Pinpoint the cell where the given text exists, returning its [X, Y] midpoint coordinate. 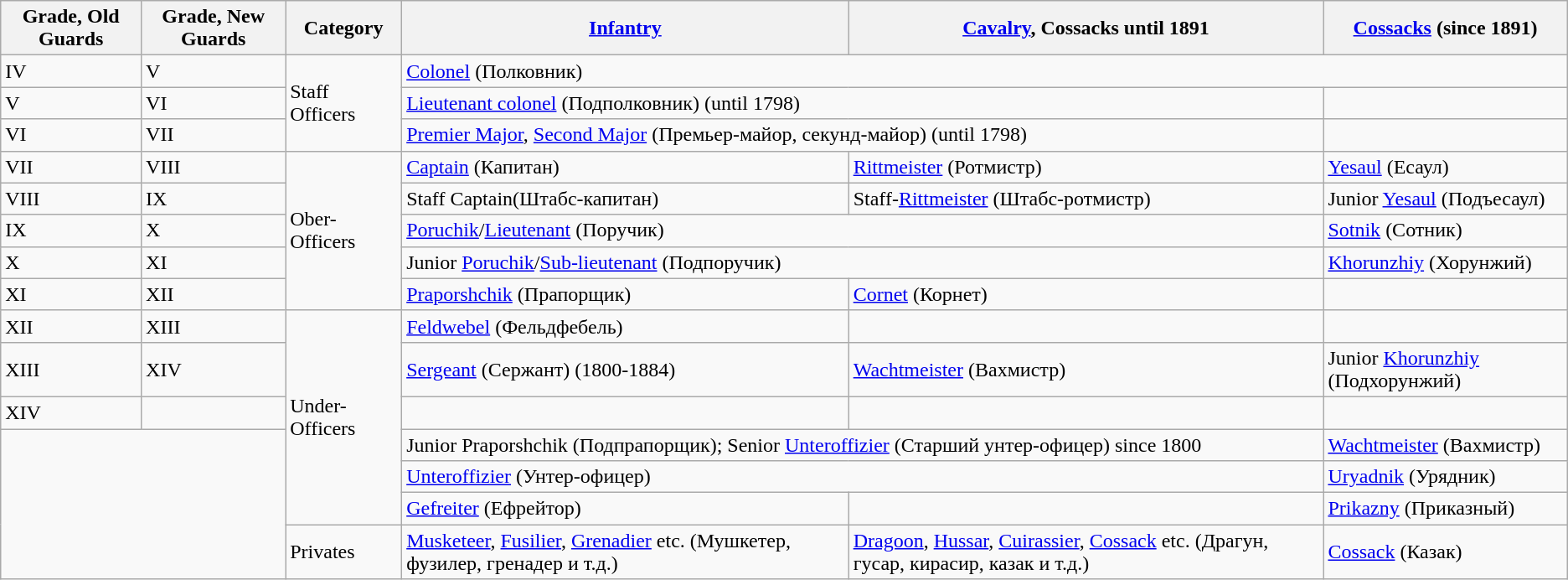
Staff Captain(Штабс-капитан) [625, 199]
Uryadnik (Урядник) [1446, 477]
Feldwebel (Фельдфебель) [625, 326]
Captain (Капитан) [625, 167]
Musketeer, Fusilier, Grenadier etc. (Мушкетер, фузилер, гренадер и т.д.) [625, 552]
Premier Major, Second Major (Премьер-майор, секунд-майор) (until 1798) [863, 135]
Junior Poruchik/Sub-lieutenant (Подпоручик) [863, 262]
Sergeant (Сержант) (1800-1884) [625, 369]
Lieutenant colonel (Подполковник) (until 1798) [863, 103]
Cornet (Корнет) [1086, 294]
Cossacks (since 1891) [1446, 28]
Colonel (Полковник) [985, 71]
Unteroffizier (Унтер-офицер) [863, 477]
Rittmeister (Ротмистр) [1086, 167]
Poruchik/Lieutenant (Поручик) [863, 230]
IV [71, 71]
Privates [343, 552]
Grade, Old Guards [71, 28]
Ober-Officers [343, 230]
Gefreiter (Ефрейтор) [625, 509]
Sotnik (Сотник) [1446, 230]
Yesaul (Есаул) [1446, 167]
Khorunzhiy (Хорунжий) [1446, 262]
Cavalry, Cossacks until 1891 [1086, 28]
Praporshchik (Прапорщик) [625, 294]
Junior Praporshchik (Подпрапорщик); Senior Unteroffizier (Старший унтер-офицер) since 1800 [863, 445]
Grade, New Guards [214, 28]
Category [343, 28]
Cossack (Казак) [1446, 552]
Infantry [625, 28]
Under-Officers [343, 417]
Junior Khorunzhiy (Подхорунжий) [1446, 369]
Staff Officers [343, 103]
Staff-Rittmeister (Штабс-ротмистр) [1086, 199]
Prikazny (Приказный) [1446, 509]
Junior Yesaul (Подъесаул) [1446, 199]
Dragoon, Hussar, Cuirassier, Cossack etc. (Драгун, гусар, кирасир, казак и т.д.) [1086, 552]
